Capture the cell that displays the provided text and extract its (X, Y) central coordinate. 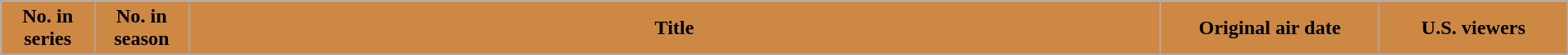
U.S. viewers (1474, 28)
Title (675, 28)
No. inseries (48, 28)
Original air date (1270, 28)
No. inseason (141, 28)
